Locate the cell with the specified text and output its [x, y] center coordinate. 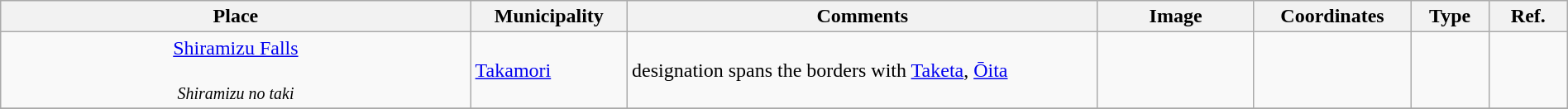
Municipality [549, 17]
Place [236, 17]
Shiramizu FallsShiramizu no taki [236, 70]
Ref. [1528, 17]
Comments [863, 17]
Coordinates [1331, 17]
Type [1451, 17]
Image [1176, 17]
Takamori [549, 70]
designation spans the borders with Taketa, Ōita [863, 70]
